Find where the given text appears and provide that cell's center as (x, y) coordinate. 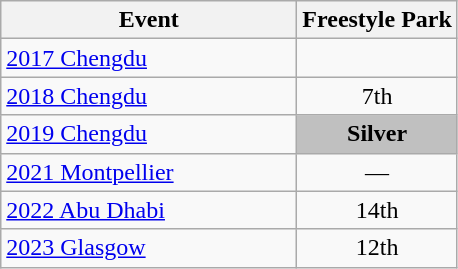
2021 Montpellier (149, 172)
Silver (378, 134)
14th (378, 210)
2022 Abu Dhabi (149, 210)
12th (378, 248)
2018 Chengdu (149, 96)
2017 Chengdu (149, 58)
7th (378, 96)
2023 Glasgow (149, 248)
Event (149, 20)
— (378, 172)
Freestyle Park (378, 20)
2019 Chengdu (149, 134)
